Provide the [X, Y] coordinate of the cell's center where the given text is located.  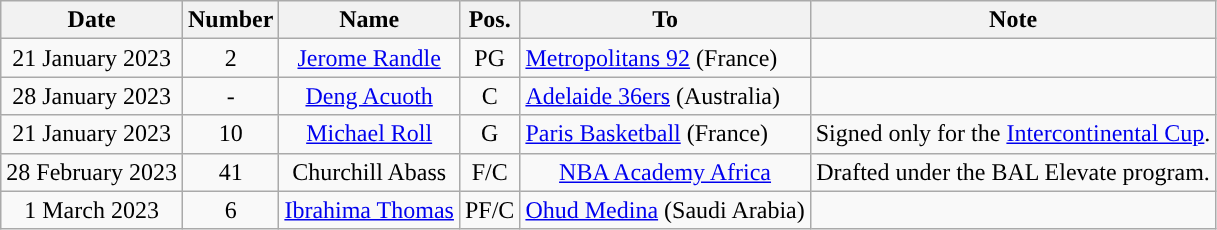
Signed only for the Intercontinental Cup. [1013, 134]
Number [230, 20]
Churchill Abass [370, 172]
6 [230, 210]
Jerome Randle [370, 58]
28 February 2023 [92, 172]
Ibrahima Thomas [370, 210]
2 [230, 58]
Pos. [489, 20]
Metropolitans 92 (France) [665, 58]
Paris Basketball (France) [665, 134]
F/C [489, 172]
Deng Acuoth [370, 96]
PG [489, 58]
Adelaide 36ers (Australia) [665, 96]
NBA Academy Africa [665, 172]
28 January 2023 [92, 96]
Drafted under the BAL Elevate program. [1013, 172]
41 [230, 172]
1 March 2023 [92, 210]
G [489, 134]
Date [92, 20]
10 [230, 134]
Michael Roll [370, 134]
Ohud Medina (Saudi Arabia) [665, 210]
C [489, 96]
PF/C [489, 210]
Name [370, 20]
To [665, 20]
- [230, 96]
Note [1013, 20]
